Scan for the cell matching the given text and deliver its [X, Y] coordinate at center. 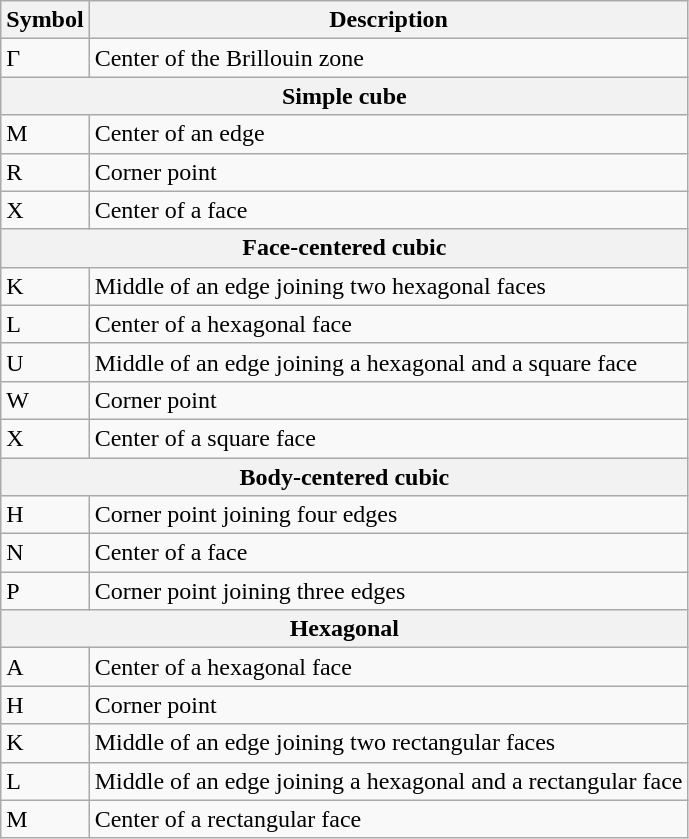
W [45, 400]
Corner point joining four edges [388, 515]
Hexagonal [344, 629]
Middle of an edge joining two rectangular faces [388, 743]
Center of a square face [388, 438]
Corner point joining three edges [388, 591]
P [45, 591]
Body-centered cubic [344, 477]
Simple cube [344, 96]
Middle of an edge joining two hexagonal faces [388, 286]
N [45, 553]
A [45, 667]
U [45, 362]
Description [388, 20]
Center of the Brillouin zone [388, 58]
Γ [45, 58]
Center of a rectangular face [388, 819]
Symbol [45, 20]
R [45, 172]
Middle of an edge joining a hexagonal and a rectangular face [388, 781]
Middle of an edge joining a hexagonal and a square face [388, 362]
Face-centered cubic [344, 248]
Center of an edge [388, 134]
